Identify which cell holds the provided text, then report its (X, Y) central coordinate. 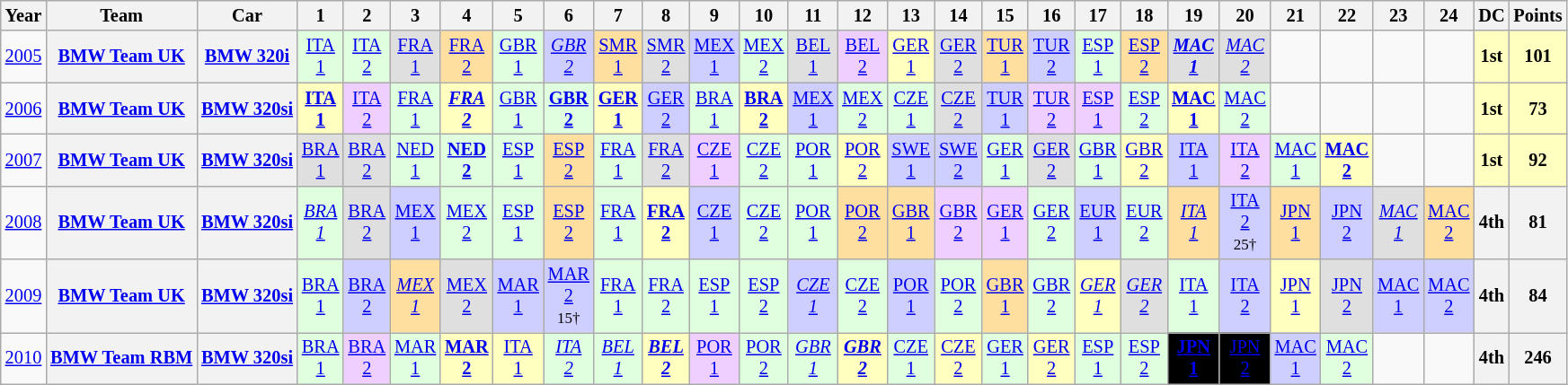
2 (367, 15)
EUR1 (1098, 223)
NED1 (415, 160)
20 (1245, 15)
8 (667, 15)
18 (1145, 15)
BMW 320i (247, 57)
12 (863, 15)
EUR2 (1145, 223)
23 (1398, 15)
19 (1193, 15)
10 (764, 15)
3 (415, 15)
BMW Team RBM (121, 358)
84 (1537, 296)
13 (911, 15)
Car (247, 15)
2007 (23, 160)
ITA225† (1245, 223)
101 (1537, 57)
81 (1537, 223)
Team (121, 15)
2008 (23, 223)
6 (569, 15)
NED2 (466, 160)
7 (618, 15)
1 (321, 15)
24 (1448, 15)
Year (23, 15)
Points (1537, 15)
22 (1347, 15)
17 (1098, 15)
16 (1051, 15)
5 (518, 15)
DC (1492, 15)
SWE1 (911, 160)
11 (812, 15)
MAR2 (466, 358)
9 (713, 15)
14 (958, 15)
2009 (23, 296)
21 (1296, 15)
MAR215† (569, 296)
SMR1 (618, 57)
73 (1537, 109)
92 (1537, 160)
SWE2 (958, 160)
SMR2 (667, 57)
246 (1537, 358)
15 (1005, 15)
4 (466, 15)
2005 (23, 57)
2006 (23, 109)
2010 (23, 358)
